From the cell containing the given text, extract its center point as (X, Y) coordinate. 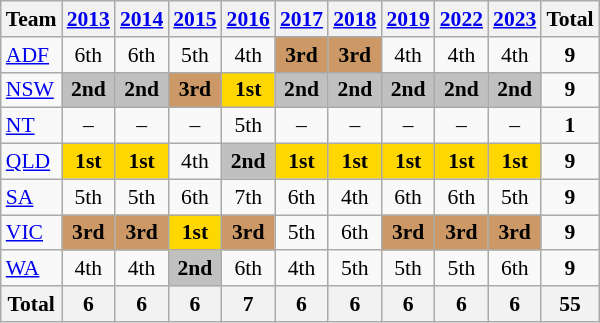
2018 (354, 19)
WA (32, 269)
QLD (32, 162)
ADF (32, 55)
VIC (32, 233)
2014 (142, 19)
7th (248, 197)
2022 (462, 19)
2013 (88, 19)
NT (32, 126)
2019 (408, 19)
2017 (302, 19)
1 (570, 126)
NSW (32, 90)
2023 (514, 19)
2015 (194, 19)
SA (32, 197)
Team (32, 19)
2016 (248, 19)
7 (248, 304)
55 (570, 304)
